Provide the (X, Y) coordinate of the cell's center where the given text is located.  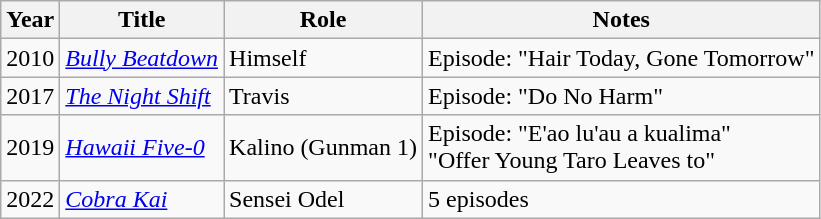
Episode: "Hair Today, Gone Tomorrow" (622, 58)
Notes (622, 20)
Travis (324, 96)
Sensei Odel (324, 199)
Role (324, 20)
Year (30, 20)
2010 (30, 58)
Episode: "E'ao lu'au a kualima""Offer Young Taro Leaves to" (622, 148)
2022 (30, 199)
Cobra Kai (142, 199)
Himself (324, 58)
Bully Beatdown (142, 58)
Title (142, 20)
Kalino (Gunman 1) (324, 148)
Episode: "Do No Harm" (622, 96)
5 episodes (622, 199)
Hawaii Five-0 (142, 148)
The Night Shift (142, 96)
2017 (30, 96)
2019 (30, 148)
